Extract the [x, y] coordinate from the center of the cell holding the provided text.  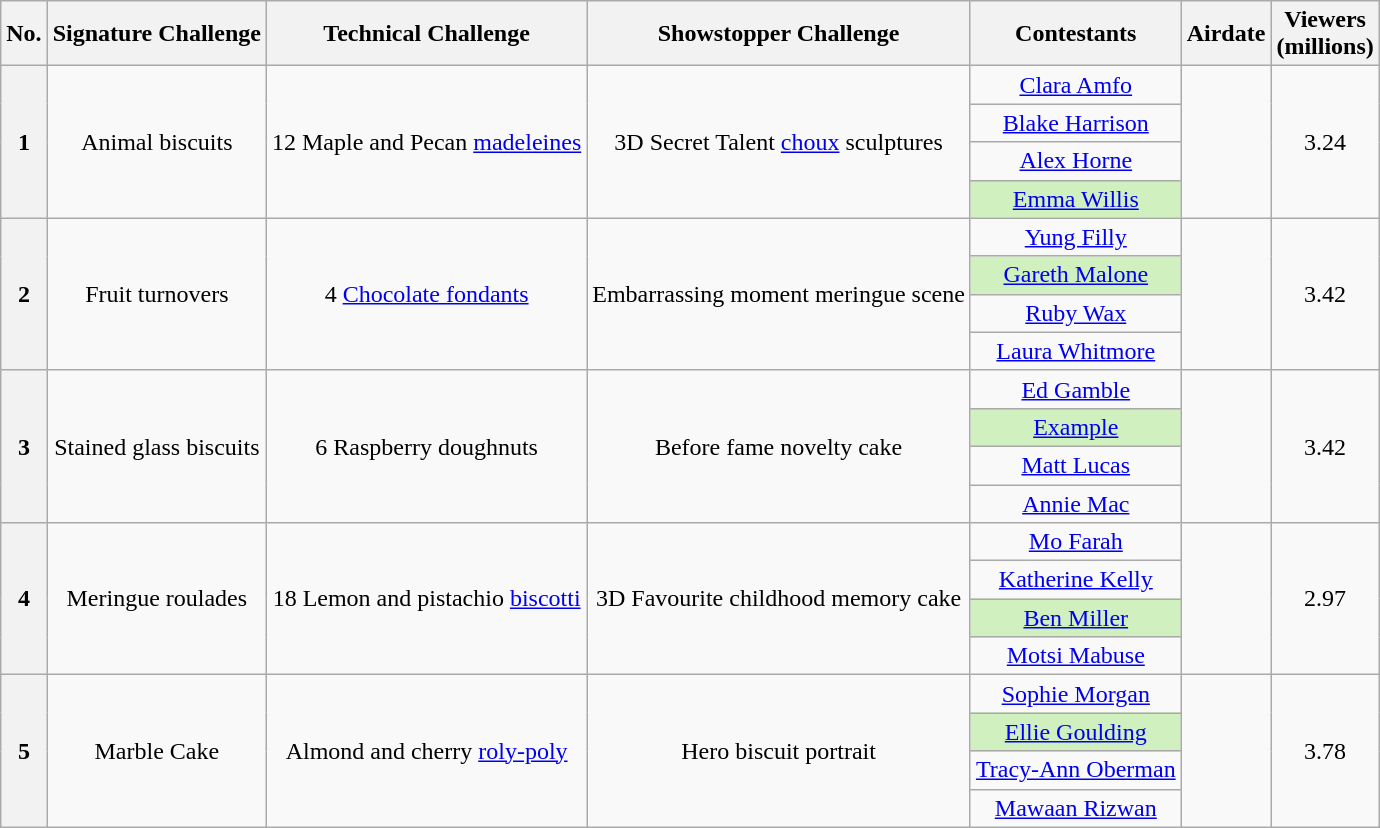
18 Lemon and pistachio biscotti [426, 599]
Motsi Mabuse [1076, 656]
4 Chocolate fondants [426, 294]
Stained glass biscuits [156, 446]
3D Secret Talent choux sculptures [779, 142]
Mo Farah [1076, 542]
Technical Challenge [426, 34]
6 Raspberry doughnuts [426, 446]
Ben Miller [1076, 618]
Blake Harrison [1076, 123]
Animal biscuits [156, 142]
Alex Horne [1076, 161]
12 Maple and Pecan madeleines [426, 142]
Ellie Goulding [1076, 732]
Fruit turnovers [156, 294]
2 [24, 294]
3 [24, 446]
Mawaan Rizwan [1076, 808]
1 [24, 142]
Ruby Wax [1076, 313]
4 [24, 599]
Hero biscuit portrait [779, 751]
Sophie Morgan [1076, 694]
Viewers(millions) [1325, 34]
Ed Gamble [1076, 389]
Clara Amfo [1076, 85]
3.24 [1325, 142]
Airdate [1226, 34]
Gareth Malone [1076, 275]
Katherine Kelly [1076, 580]
3D Favourite childhood memory cake [779, 599]
Laura Whitmore [1076, 351]
Signature Challenge [156, 34]
Contestants [1076, 34]
Emma Willis [1076, 199]
Showstopper Challenge [779, 34]
Before fame novelty cake [779, 446]
Meringue roulades [156, 599]
5 [24, 751]
3.78 [1325, 751]
Tracy-Ann Oberman [1076, 770]
Annie Mac [1076, 503]
Embarrassing moment meringue scene [779, 294]
2.97 [1325, 599]
Yung Filly [1076, 237]
Example [1076, 427]
Matt Lucas [1076, 465]
Almond and cherry roly-poly [426, 751]
No. [24, 34]
Marble Cake [156, 751]
